Capture the cell that displays the provided text and extract its (X, Y) central coordinate. 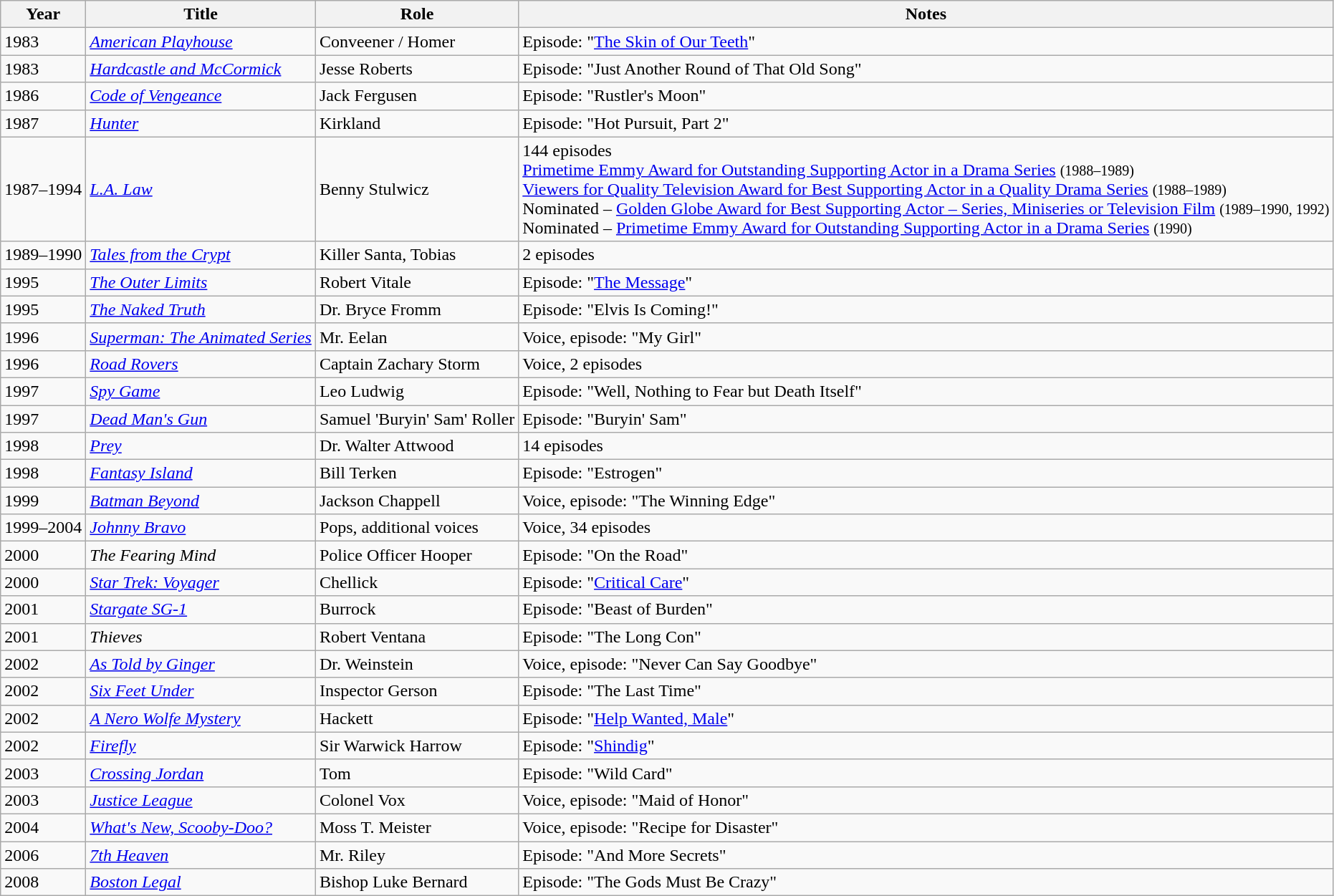
Pops, additional voices (417, 528)
Tales from the Crypt (201, 255)
Justice League (201, 800)
Notes (926, 14)
Episode: "Help Wanted, Male" (926, 718)
Episode: "Buryin' Sam" (926, 419)
1986 (43, 96)
Episode: "Well, Nothing to Fear but Death Itself" (926, 391)
Robert Vitale (417, 282)
Episode: "Rustler's Moon" (926, 96)
As Told by Ginger (201, 664)
Jackson Chappell (417, 501)
Episode: "And More Secrets" (926, 854)
Episode: "The Last Time" (926, 691)
Bishop Luke Bernard (417, 882)
Sir Warwick Harrow (417, 746)
Voice, episode: "Never Can Say Goodbye" (926, 664)
Bill Terken (417, 473)
Batman Beyond (201, 501)
The Fearing Mind (201, 555)
Episode: "Estrogen" (926, 473)
Tom (417, 773)
Episode: "The Long Con" (926, 637)
Fantasy Island (201, 473)
What's New, Scooby-Doo? (201, 827)
Six Feet Under (201, 691)
Episode: "Just Another Round of That Old Song" (926, 69)
1987–1994 (43, 189)
Hardcastle and McCormick (201, 69)
Voice, 2 episodes (926, 364)
The Outer Limits (201, 282)
Benny Stulwicz (417, 189)
2004 (43, 827)
Dr. Bryce Fromm (417, 309)
Role (417, 14)
Jack Fergusen (417, 96)
Colonel Vox (417, 800)
Mr. Riley (417, 854)
Episode: "The Skin of Our Teeth" (926, 42)
Burrock (417, 610)
2008 (43, 882)
Boston Legal (201, 882)
14 episodes (926, 446)
Stargate SG-1 (201, 610)
L.A. Law (201, 189)
Voice, episode: "Recipe for Disaster" (926, 827)
Episode: "Wild Card" (926, 773)
Robert Ventana (417, 637)
Conveener / Homer (417, 42)
Jesse Roberts (417, 69)
The Naked Truth (201, 309)
Episode: "On the Road" (926, 555)
Episode: "The Message" (926, 282)
Code of Vengeance (201, 96)
Star Trek: Voyager (201, 582)
1999–2004 (43, 528)
2006 (43, 854)
Prey (201, 446)
Episode: "Hot Pursuit, Part 2" (926, 123)
Voice, episode: "Maid of Honor" (926, 800)
Episode: "Elvis Is Coming!" (926, 309)
Episode: "Shindig" (926, 746)
Firefly (201, 746)
Moss T. Meister (417, 827)
Voice, 34 episodes (926, 528)
1999 (43, 501)
Hunter (201, 123)
Year (43, 14)
Crossing Jordan (201, 773)
Johnny Bravo (201, 528)
A Nero Wolfe Mystery (201, 718)
Leo Ludwig (417, 391)
7th Heaven (201, 854)
Superman: The Animated Series (201, 337)
Episode: "Critical Care" (926, 582)
Episode: "The Gods Must Be Crazy" (926, 882)
Hackett (417, 718)
Samuel 'Buryin' Sam' Roller (417, 419)
Thieves (201, 637)
Voice, episode: "My Girl" (926, 337)
Mr. Eelan (417, 337)
Dead Man's Gun (201, 419)
1989–1990 (43, 255)
Killer Santa, Tobias (417, 255)
Road Rovers (201, 364)
Title (201, 14)
Kirkland (417, 123)
Inspector Gerson (417, 691)
Spy Game (201, 391)
Police Officer Hooper (417, 555)
Dr. Weinstein (417, 664)
Dr. Walter Attwood (417, 446)
Voice, episode: "The Winning Edge" (926, 501)
Captain Zachary Storm (417, 364)
1987 (43, 123)
Episode: "Beast of Burden" (926, 610)
2 episodes (926, 255)
American Playhouse (201, 42)
Chellick (417, 582)
